Search for the cell housing the specified text and yield its [x, y] center coordinate. 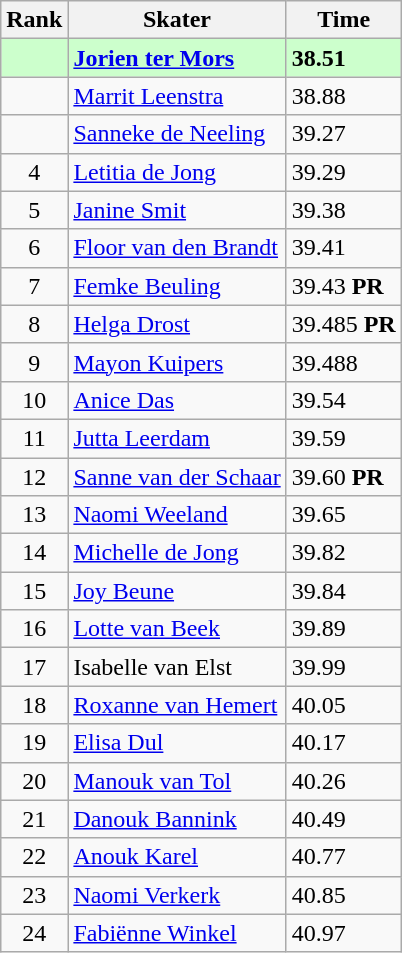
7 [34, 286]
Mayon Kuipers [177, 362]
21 [34, 819]
38.88 [344, 96]
40.17 [344, 743]
23 [34, 895]
Sanne van der Schaar [177, 477]
Danouk Bannink [177, 819]
9 [34, 362]
Elisa Dul [177, 743]
Joy Beune [177, 591]
Janine Smit [177, 210]
22 [34, 857]
Naomi Verkerk [177, 895]
Manouk van Tol [177, 781]
Naomi Weeland [177, 515]
39.43 PR [344, 286]
38.51 [344, 58]
Isabelle van Elst [177, 667]
39.99 [344, 667]
40.05 [344, 705]
13 [34, 515]
24 [34, 933]
Letitia de Jong [177, 172]
40.77 [344, 857]
Lotte van Beek [177, 629]
39.54 [344, 400]
40.97 [344, 933]
Roxanne van Hemert [177, 705]
Anice Das [177, 400]
15 [34, 591]
39.59 [344, 438]
40.49 [344, 819]
19 [34, 743]
Rank [34, 20]
39.65 [344, 515]
39.485 PR [344, 324]
14 [34, 553]
39.82 [344, 553]
5 [34, 210]
Fabiënne Winkel [177, 933]
Floor van den Brandt [177, 248]
40.26 [344, 781]
39.41 [344, 248]
Sanneke de Neeling [177, 134]
11 [34, 438]
12 [34, 477]
Anouk Karel [177, 857]
16 [34, 629]
39.38 [344, 210]
39.89 [344, 629]
Jutta Leerdam [177, 438]
Marrit Leenstra [177, 96]
8 [34, 324]
40.85 [344, 895]
Jorien ter Mors [177, 58]
39.60 PR [344, 477]
4 [34, 172]
20 [34, 781]
39.488 [344, 362]
18 [34, 705]
39.29 [344, 172]
17 [34, 667]
Helga Drost [177, 324]
Michelle de Jong [177, 553]
Time [344, 20]
10 [34, 400]
39.84 [344, 591]
Skater [177, 20]
Femke Beuling [177, 286]
39.27 [344, 134]
6 [34, 248]
